Search for the cell housing the specified text and yield its [x, y] center coordinate. 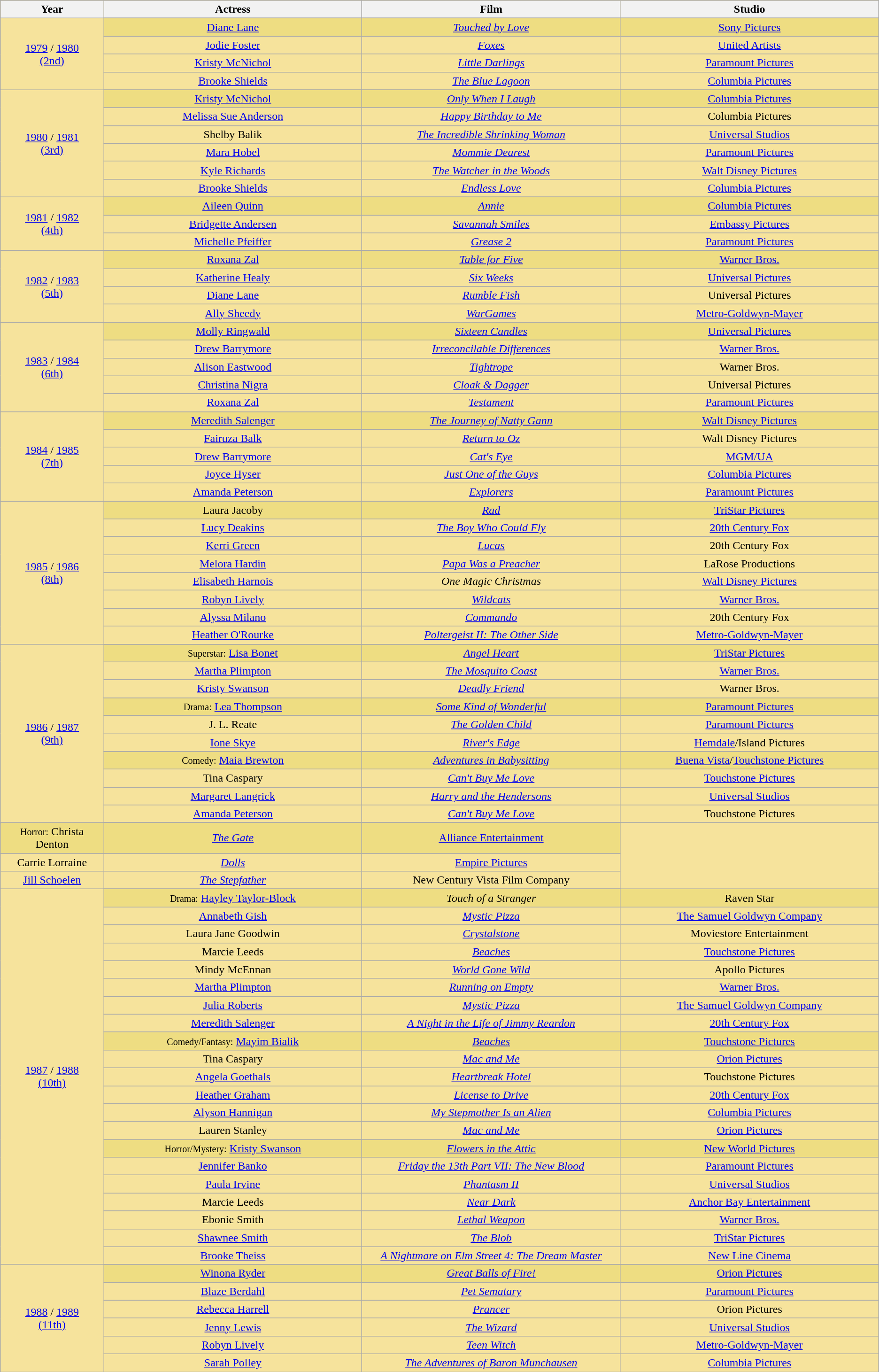
Flowers in the Attic [491, 1148]
Mommie Dearest [491, 152]
Savannah Smiles [491, 224]
Buena Vista/Touchstone Pictures [749, 760]
Embassy Pictures [749, 224]
Explorers [491, 492]
United Artists [749, 45]
Alyssa Milano [233, 617]
Melissa Sue Anderson [233, 116]
Heather Graham [233, 1095]
Cat's Eye [491, 456]
The Watcher in the Woods [491, 170]
Christina Nigra [233, 385]
Elisabeth Harnois [233, 581]
Rad [491, 510]
Studio [749, 9]
Angel Heart [491, 653]
Touched by Love [491, 27]
Ebonie Smith [233, 1220]
New Century Vista Film Company [491, 880]
Dolls [233, 862]
Shawnee Smith [233, 1238]
1979 / 1980(2nd) [52, 54]
MGM/UA [749, 456]
Katherine Healy [233, 278]
The Mosquito Coast [491, 671]
The Golden Child [491, 724]
Apollo Pictures [749, 969]
Kyle Richards [233, 170]
Superstar: Lisa Bonet [233, 653]
Running on Empty [491, 987]
Annie [491, 206]
Michelle Pfeiffer [233, 242]
Fairuza Balk [233, 438]
Molly Ringwald [233, 331]
Sixteen Candles [491, 331]
River's Edge [491, 742]
The Stepfather [233, 880]
Comedy: Maia Brewton [233, 760]
1988 / 1989(11th) [52, 1318]
Irreconcilable Differences [491, 349]
Comedy/Fantasy: Mayim Bialik [233, 1041]
WarGames [491, 313]
Lauren Stanley [233, 1131]
Prancer [491, 1309]
The Adventures of Baron Munchausen [491, 1363]
Lucas [491, 546]
Papa Was a Preacher [491, 564]
License to Drive [491, 1095]
Kerri Green [233, 546]
Touch of a Stranger [491, 898]
Moviestore Entertainment [749, 934]
Foxes [491, 45]
Kristy Swanson [233, 689]
Crystalstone [491, 934]
Lethal Weapon [491, 1220]
New Line Cinema [749, 1256]
Phantasm II [491, 1184]
Six Weeks [491, 278]
Anchor Bay Entertainment [749, 1202]
Year [52, 9]
Some Kind of Wonderful [491, 706]
Harry and the Hendersons [491, 796]
The Incredible Shrinking Woman [491, 134]
Happy Birthday to Me [491, 116]
Horror: Christa Denton [52, 838]
Sarah Polley [233, 1363]
Aileen Quinn [233, 206]
A Night in the Life of Jimmy Reardon [491, 1023]
World Gone Wild [491, 969]
Testament [491, 403]
1982 / 1983(5th) [52, 287]
Sony Pictures [749, 27]
Drama: Lea Thompson [233, 706]
Bridgette Andersen [233, 224]
Return to Oz [491, 438]
Empire Pictures [491, 862]
Ally Sheedy [233, 313]
The Blob [491, 1238]
Heather O'Rourke [233, 635]
Rumble Fish [491, 295]
Laura Jacoby [233, 510]
Margaret Langrick [233, 796]
The Blue Lagoon [491, 81]
Joyce Hyser [233, 474]
Cloak & Dagger [491, 385]
Alliance Entertainment [491, 838]
Jennifer Banko [233, 1166]
Commando [491, 617]
J. L. Reate [233, 724]
1985 / 1986(8th) [52, 572]
Mindy McEnnan [233, 969]
Alison Eastwood [233, 367]
A Nightmare on Elm Street 4: The Dream Master [491, 1256]
The Boy Who Could Fly [491, 528]
1981 / 1982(4th) [52, 224]
Table for Five [491, 260]
One Magic Christmas [491, 581]
Little Darlings [491, 63]
Only When I Laugh [491, 99]
1986 / 1987(9th) [52, 734]
Teen Witch [491, 1345]
Melora Hardin [233, 564]
Tightrope [491, 367]
1983 / 1984(6th) [52, 367]
Hemdale/Island Pictures [749, 742]
The Gate [233, 838]
Adventures in Babysitting [491, 760]
1984 / 1985(7th) [52, 456]
My Stepmother Is an Alien [491, 1113]
Endless Love [491, 188]
Angela Goethals [233, 1077]
Great Balls of Fire! [491, 1273]
Heartbreak Hotel [491, 1077]
Annabeth Gish [233, 916]
Alyson Hannigan [233, 1113]
1980 / 1981(3rd) [52, 143]
Laura Jane Goodwin [233, 934]
Horror/Mystery: Kristy Swanson [233, 1148]
Mara Hobel [233, 152]
Wildcats [491, 599]
Paula Irvine [233, 1184]
Deadly Friend [491, 689]
Pet Sematary [491, 1291]
Drama: Hayley Taylor-Block [233, 898]
Brooke Theiss [233, 1256]
Jill Schoelen [52, 880]
Grease 2 [491, 242]
New World Pictures [749, 1148]
Film [491, 9]
Rebecca Harrell [233, 1309]
Actress [233, 9]
Raven Star [749, 898]
Lucy Deakins [233, 528]
The Wizard [491, 1327]
Winona Ryder [233, 1273]
Blaze Berdahl [233, 1291]
Julia Roberts [233, 1005]
Ione Skye [233, 742]
1987 / 1988(10th) [52, 1077]
Near Dark [491, 1202]
The Journey of Natty Gann [491, 420]
Just One of the Guys [491, 474]
LaRose Productions [749, 564]
Jodie Foster [233, 45]
Poltergeist II: The Other Side [491, 635]
Friday the 13th Part VII: The New Blood [491, 1166]
Carrie Lorraine [52, 862]
Shelby Balik [233, 134]
Jenny Lewis [233, 1327]
